Capture the cell that displays the provided text and extract its (X, Y) central coordinate. 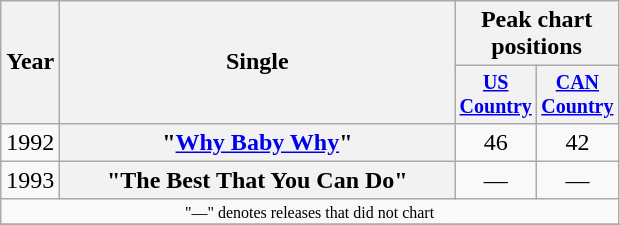
Peak chartpositions (536, 34)
42 (578, 142)
46 (496, 142)
"The Best That You Can Do" (258, 180)
1992 (30, 142)
1993 (30, 180)
CAN Country (578, 94)
Year (30, 62)
"—" denotes releases that did not chart (310, 211)
Single (258, 62)
"Why Baby Why" (258, 142)
US Country (496, 94)
